Determine the [X, Y] coordinate at the center of the cell enclosing the given text.  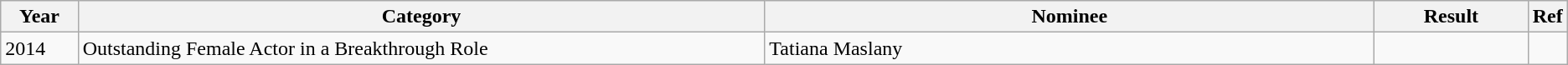
Year [39, 17]
Result [1452, 17]
Outstanding Female Actor in a Breakthrough Role [421, 48]
Category [421, 17]
2014 [39, 48]
Tatiana Maslany [1070, 48]
Nominee [1070, 17]
Ref [1548, 17]
